Determine the (x, y) coordinate at the center of the cell enclosing the given text.  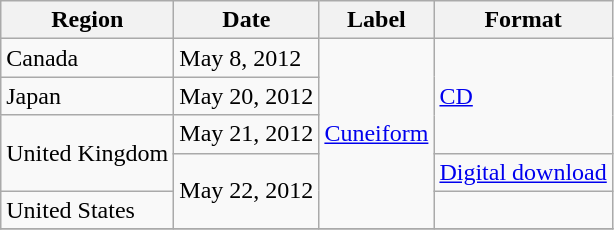
May 8, 2012 (246, 58)
Japan (88, 96)
Digital download (523, 172)
May 21, 2012 (246, 134)
United States (88, 210)
Region (88, 20)
Label (376, 20)
United Kingdom (88, 153)
May 20, 2012 (246, 96)
Cuneiform (376, 134)
Canada (88, 58)
CD (523, 96)
May 22, 2012 (246, 191)
Format (523, 20)
Date (246, 20)
